Detect which cell encompasses the target text, then output its (x, y) center coordinate. 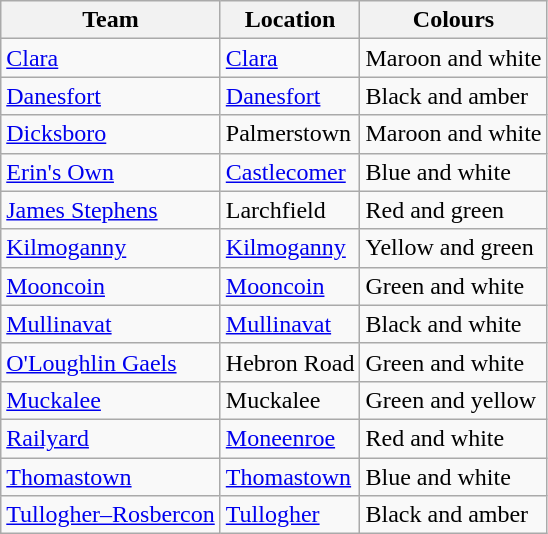
Tullogher (290, 515)
Red and green (454, 210)
Moneenroe (290, 438)
Castlecomer (290, 172)
Hebron Road (290, 362)
Location (290, 20)
Team (111, 20)
O'Loughlin Gaels (111, 362)
Dicksboro (111, 134)
James Stephens (111, 210)
Erin's Own (111, 172)
Green and yellow (454, 400)
Yellow and green (454, 248)
Red and white (454, 438)
Colours (454, 20)
Palmerstown (290, 134)
Railyard (111, 438)
Larchfield (290, 210)
Tullogher–Rosbercon (111, 515)
Black and white (454, 324)
